Identify which cell holds the provided text, then report its (X, Y) central coordinate. 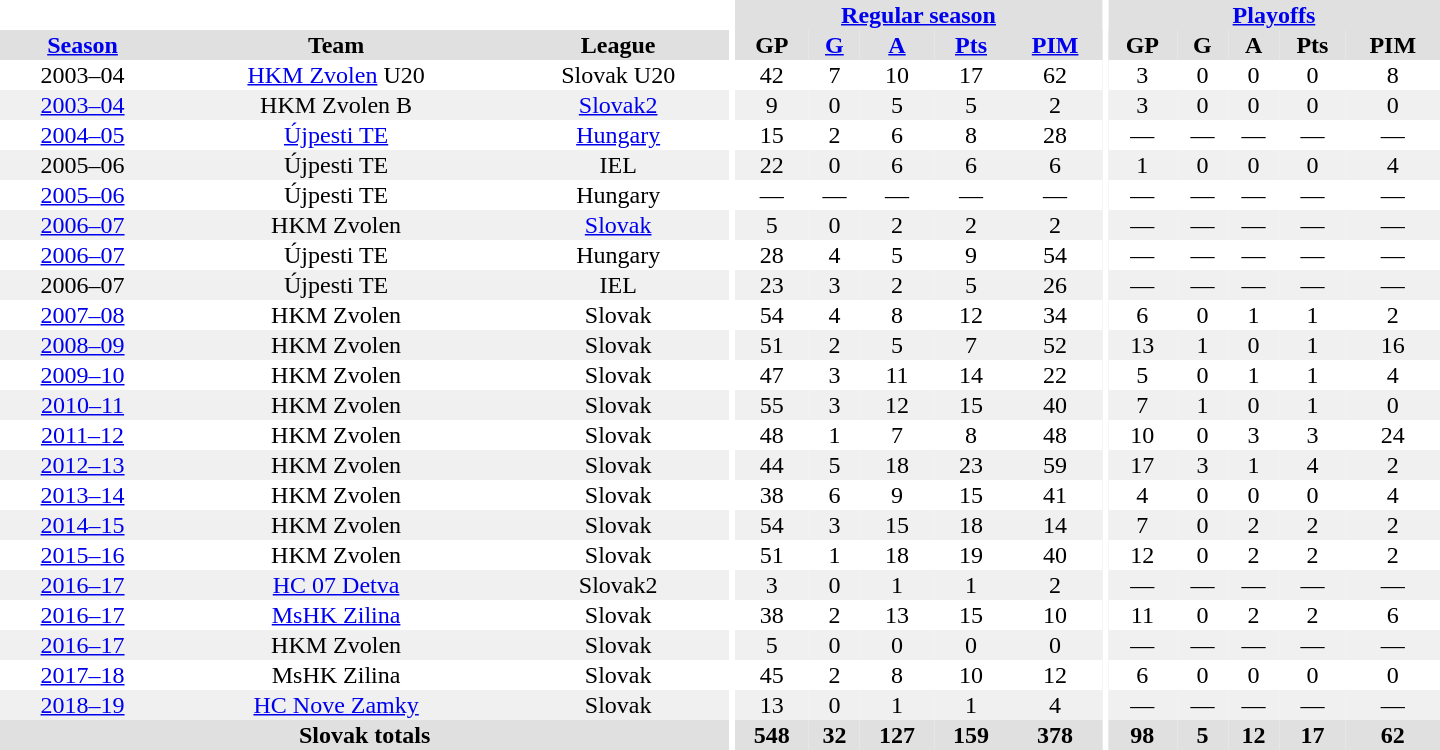
HKM Zvolen B (336, 105)
Season (82, 45)
47 (772, 375)
2018–19 (82, 705)
378 (1055, 735)
55 (772, 405)
Slovak totals (364, 735)
Regular season (918, 15)
2011–12 (82, 435)
98 (1142, 735)
59 (1055, 465)
32 (834, 735)
16 (1393, 345)
2010–11 (82, 405)
24 (1393, 435)
159 (971, 735)
2014–15 (82, 525)
45 (772, 675)
2008–09 (82, 345)
52 (1055, 345)
HC 07 Detva (336, 585)
2015–16 (82, 555)
2017–18 (82, 675)
2009–10 (82, 375)
2007–08 (82, 315)
19 (971, 555)
44 (772, 465)
HKM Zvolen U20 (336, 75)
2012–13 (82, 465)
127 (897, 735)
Team (336, 45)
Slovak U20 (618, 75)
42 (772, 75)
2004–05 (82, 135)
41 (1055, 495)
548 (772, 735)
League (618, 45)
2013–14 (82, 495)
26 (1055, 285)
Playoffs (1274, 15)
34 (1055, 315)
HC Nove Zamky (336, 705)
